Locate the cell with the specified text and output its [x, y] center coordinate. 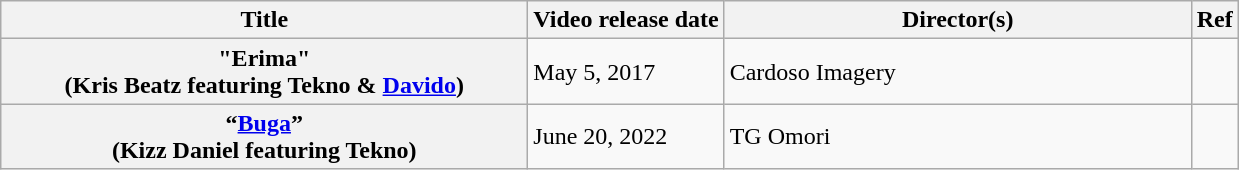
Cardoso Imagery [958, 72]
Ref [1214, 20]
"Erima" (Kris Beatz featuring Tekno & Davido) [264, 72]
May 5, 2017 [626, 72]
“Buga” (Kizz Daniel featuring Tekno) [264, 136]
TG Omori [958, 136]
Title [264, 20]
Video release date [626, 20]
June 20, 2022 [626, 136]
Director(s) [958, 20]
